Capture the cell that displays the provided text and extract its (x, y) central coordinate. 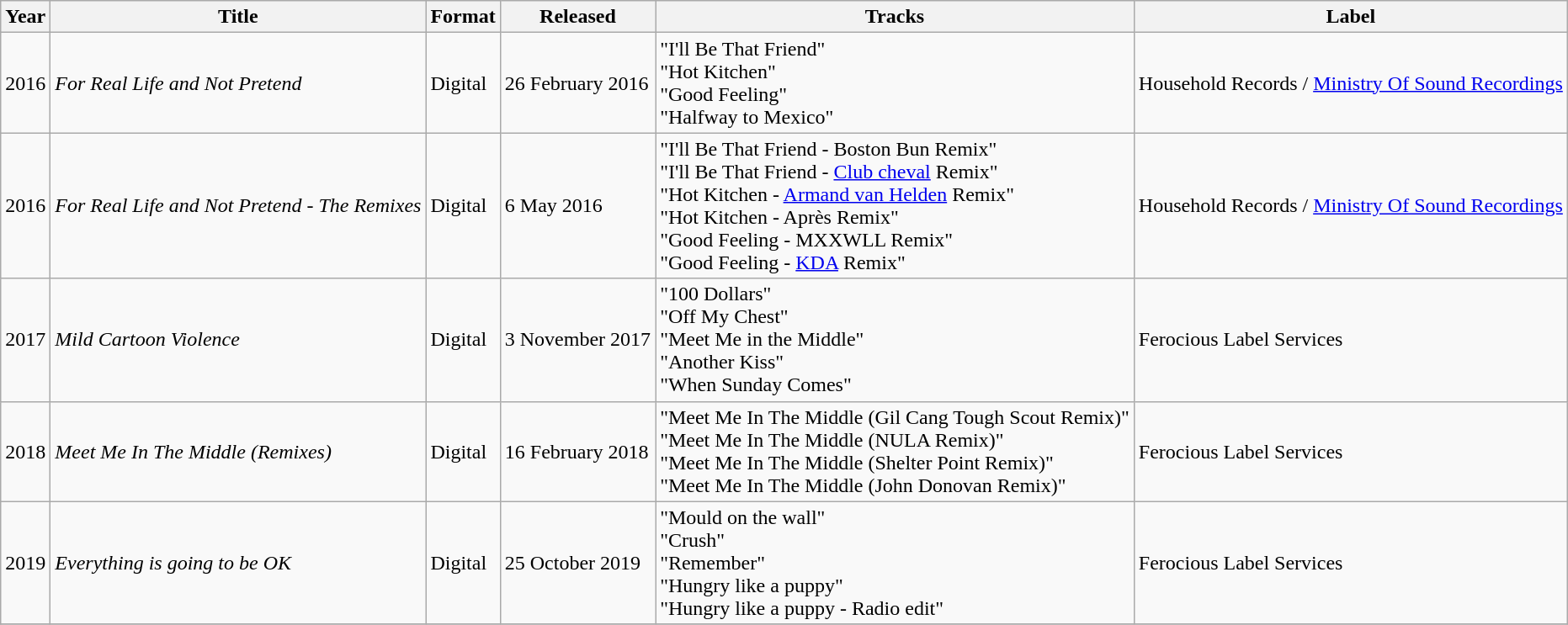
26 February 2016 (577, 82)
2018 (25, 451)
2019 (25, 563)
"100 Dollars""Off My Chest""Meet Me in the Middle""Another Kiss""When Sunday Comes" (896, 340)
16 February 2018 (577, 451)
Everything is going to be OK (238, 563)
Mild Cartoon Violence (238, 340)
Title (238, 17)
Meet Me In The Middle (Remixes) (238, 451)
Released (577, 17)
25 October 2019 (577, 563)
"Mould on the wall""Crush""Remember""Hungry like a puppy""Hungry like a puppy - Radio edit" (896, 563)
Tracks (896, 17)
2017 (25, 340)
Format (463, 17)
Label (1350, 17)
Year (25, 17)
"I'll Be That Friend" "Hot Kitchen""Good Feeling" "Halfway to Mexico" (896, 82)
3 November 2017 (577, 340)
For Real Life and Not Pretend - The Remixes (238, 205)
6 May 2016 (577, 205)
For Real Life and Not Pretend (238, 82)
